Search for the cell housing the specified text and yield its [X, Y] center coordinate. 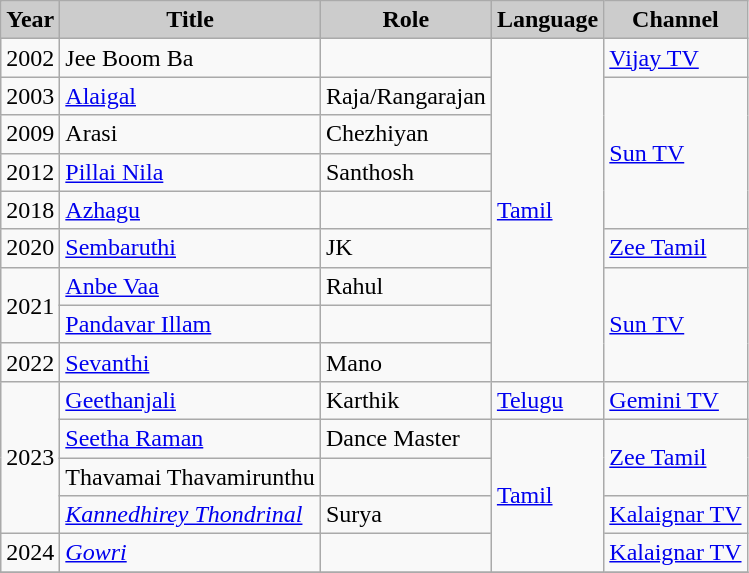
Gemini TV [676, 400]
Sembaruthi [190, 248]
2020 [30, 248]
Thavamai Thavamirunthu [190, 477]
2022 [30, 362]
Channel [676, 20]
Jee Boom Ba [190, 58]
Chezhiyan [406, 134]
Telugu [547, 400]
Arasi [190, 134]
2024 [30, 553]
Rahul [406, 286]
JK [406, 248]
Pandavar Illam [190, 324]
Year [30, 20]
Kannedhirey Thondrinal [190, 515]
Sevanthi [190, 362]
2002 [30, 58]
Anbe Vaa [190, 286]
Raja/Rangarajan [406, 96]
2012 [30, 172]
2021 [30, 305]
2009 [30, 134]
Karthik [406, 400]
Surya [406, 515]
2023 [30, 457]
Azhagu [190, 210]
Pillai Nila [190, 172]
2018 [30, 210]
Dance Master [406, 438]
Mano [406, 362]
Role [406, 20]
Alaigal [190, 96]
Santhosh [406, 172]
Vijay TV [676, 58]
2003 [30, 96]
Title [190, 20]
Language [547, 20]
Seetha Raman [190, 438]
Gowri [190, 553]
Geethanjali [190, 400]
